From the cell containing the given text, extract its center point as [X, Y] coordinate. 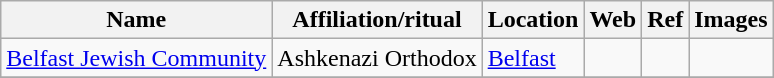
Name [136, 20]
Web [613, 20]
Ref [666, 20]
Belfast [533, 58]
Location [533, 20]
Images [731, 20]
Ashkenazi Orthodox [377, 58]
Belfast Jewish Community [136, 58]
Affiliation/ritual [377, 20]
